Pinpoint the cell where the given text exists, returning its [x, y] midpoint coordinate. 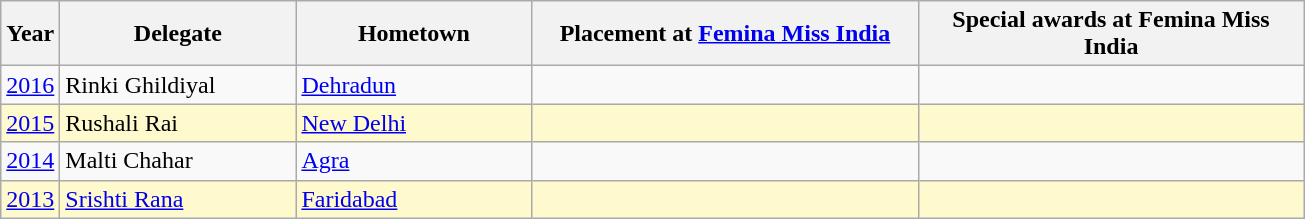
Delegate [178, 34]
Srishti Rana [178, 199]
Special awards at Femina Miss India [1111, 34]
Malti Chahar [178, 161]
Faridabad [414, 199]
Rinki Ghildiyal [178, 85]
Hometown [414, 34]
Placement at Femina Miss India [725, 34]
2015 [30, 123]
Agra [414, 161]
New Delhi [414, 123]
Dehradun [414, 85]
Year [30, 34]
2013 [30, 199]
2014 [30, 161]
Rushali Rai [178, 123]
2016 [30, 85]
